From the cell containing the given text, extract its center point as [X, Y] coordinate. 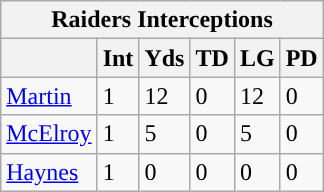
TD [212, 58]
Martin [49, 96]
Raiders Interceptions [162, 20]
Yds [164, 58]
LG [257, 58]
Haynes [49, 172]
Int [118, 58]
PD [302, 58]
McElroy [49, 134]
